Output the (X, Y) coordinate of the center of the cell containing the given text.  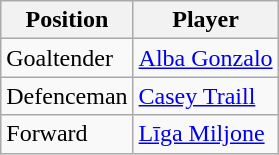
Alba Gonzalo (206, 58)
Defenceman (67, 96)
Līga Miljone (206, 134)
Casey Traill (206, 96)
Position (67, 20)
Player (206, 20)
Goaltender (67, 58)
Forward (67, 134)
